Return (x, y) of the center of cell containing provided text 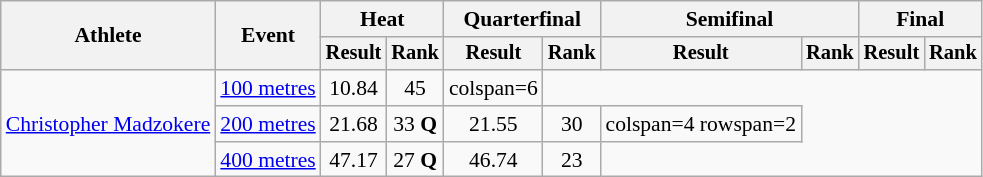
Event (268, 36)
21.55 (494, 124)
45 (415, 88)
21.68 (354, 124)
30 (572, 124)
Semifinal (729, 19)
colspan=6 (494, 88)
33 Q (415, 124)
Heat (382, 19)
colspan=4 rowspan=2 (700, 124)
Final (920, 19)
200 metres (268, 124)
100 metres (268, 88)
Athlete (108, 36)
10.84 (354, 88)
Quarterfinal (522, 19)
Christopher Madzokere (108, 124)
